Find where the given text appears and provide that cell's center as [X, Y] coordinate. 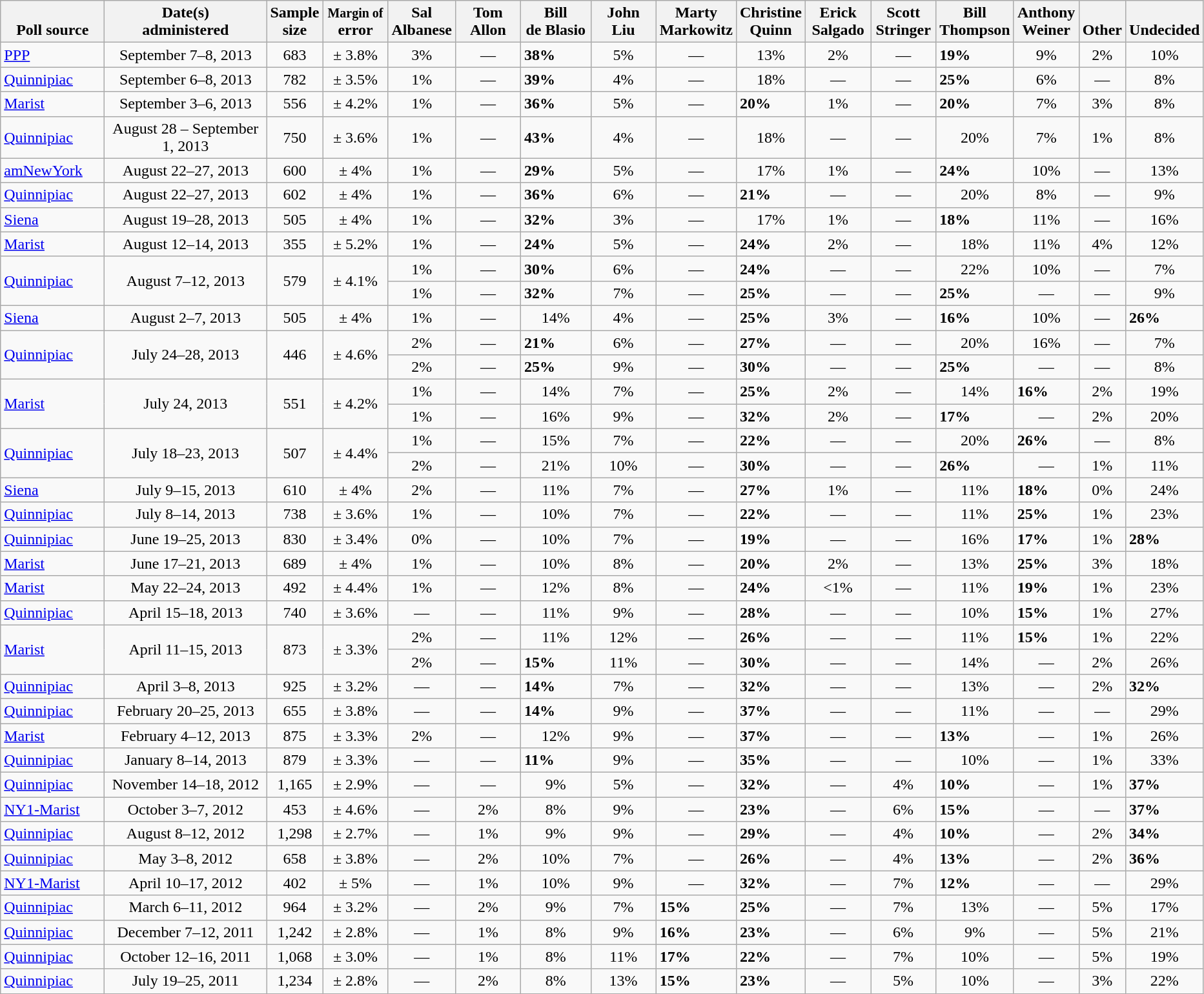
1,234 [294, 981]
Other [1102, 22]
MartyMarkowitz [696, 22]
579 [294, 281]
September 6–8, 2013 [186, 79]
875 [294, 735]
33% [1165, 760]
551 [294, 404]
JohnLiu [624, 22]
May 3–8, 2012 [186, 858]
February 4–12, 2013 [186, 735]
355 [294, 244]
July 24–28, 2013 [186, 355]
ScottStringer [904, 22]
± 5.2% [355, 244]
Date(s)administered [186, 22]
740 [294, 613]
June 19–25, 2013 [186, 539]
782 [294, 79]
402 [294, 883]
± 2.9% [355, 785]
December 7–12, 2011 [186, 932]
750 [294, 137]
1,298 [294, 834]
43% [555, 137]
655 [294, 711]
September 3–6, 2013 [186, 104]
610 [294, 490]
TomAllon [488, 22]
± 5% [355, 883]
April 3–8, 2013 [186, 686]
June 17–21, 2013 [186, 563]
Margin oferror [355, 22]
738 [294, 514]
658 [294, 858]
689 [294, 563]
PPP [53, 55]
ErickSalgado [838, 22]
602 [294, 195]
amNewYork [53, 170]
August 12–14, 2013 [186, 244]
925 [294, 686]
Billde Blasio [555, 22]
446 [294, 355]
BillThompson [975, 22]
600 [294, 170]
879 [294, 760]
35% [771, 760]
ChristineQuinn [771, 22]
507 [294, 453]
Samplesize [294, 22]
August 19–28, 2013 [186, 219]
May 22–24, 2013 [186, 588]
SalAlbanese [422, 22]
January 8–14, 2013 [186, 760]
August 8–12, 2012 [186, 834]
September 7–8, 2013 [186, 55]
± 3.0% [355, 957]
July 18–23, 2013 [186, 453]
July 24, 2013 [186, 404]
38% [555, 55]
683 [294, 55]
± 2.7% [355, 834]
February 20–25, 2013 [186, 711]
Poll source [53, 22]
39% [555, 79]
1,242 [294, 932]
1,068 [294, 957]
453 [294, 809]
556 [294, 104]
August 28 – September 1, 2013 [186, 137]
October 3–7, 2012 [186, 809]
AnthonyWeiner [1046, 22]
August 7–12, 2013 [186, 281]
October 12–16, 2011 [186, 957]
April 11–15, 2013 [186, 649]
July 19–25, 2011 [186, 981]
July 8–14, 2013 [186, 514]
April 10–17, 2012 [186, 883]
March 6–11, 2012 [186, 908]
492 [294, 588]
<1% [838, 588]
November 14–18, 2012 [186, 785]
34% [1165, 834]
Undecided [1165, 22]
1,165 [294, 785]
830 [294, 539]
± 4.1% [355, 281]
July 9–15, 2013 [186, 490]
964 [294, 908]
± 3.4% [355, 539]
± 3.5% [355, 79]
April 15–18, 2013 [186, 613]
873 [294, 649]
August 2–7, 2013 [186, 318]
